Identify which cell holds the provided text, then report its (x, y) central coordinate. 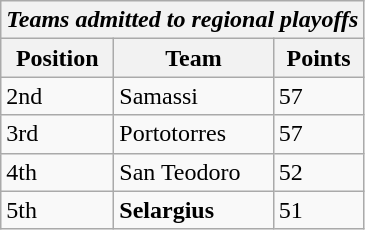
51 (318, 210)
Position (58, 58)
4th (58, 172)
Selargius (194, 210)
San Teodoro (194, 172)
3rd (58, 134)
52 (318, 172)
5th (58, 210)
Samassi (194, 96)
Points (318, 58)
Portotorres (194, 134)
Team (194, 58)
2nd (58, 96)
Teams admitted to regional playoffs (182, 20)
